Detect which cell encompasses the target text, then output its [x, y] center coordinate. 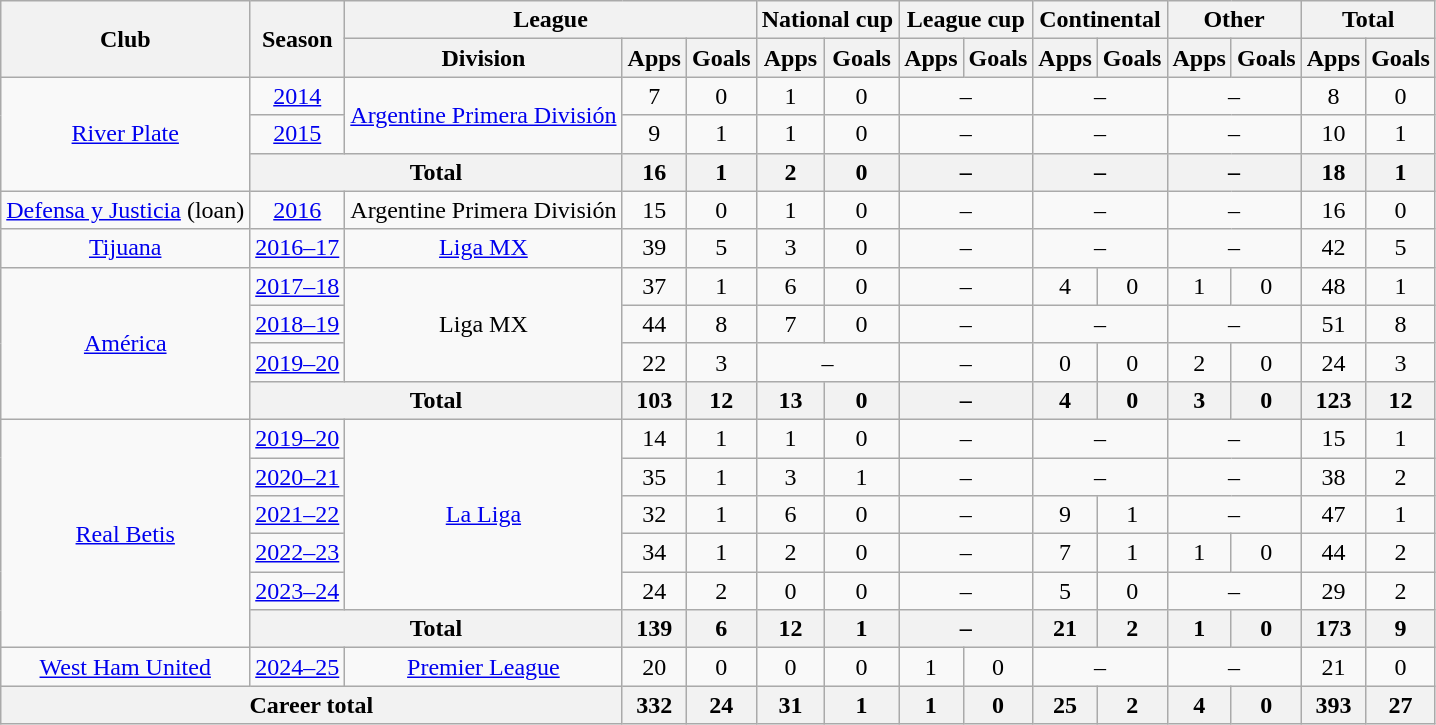
2017–18 [298, 286]
2018–19 [298, 324]
13 [790, 400]
123 [1333, 400]
29 [1333, 591]
2022–23 [298, 553]
39 [654, 248]
América [126, 343]
35 [654, 477]
173 [1333, 629]
La Liga [484, 514]
37 [654, 286]
Continental [1100, 20]
22 [654, 362]
Real Betis [126, 533]
Other [1234, 20]
Club [126, 39]
2014 [298, 96]
Tijuana [126, 248]
2023–24 [298, 591]
38 [1333, 477]
2016–17 [298, 248]
10 [1333, 134]
West Ham United [126, 667]
National cup [827, 20]
103 [654, 400]
Defensa y Justicia (loan) [126, 210]
14 [654, 438]
25 [1065, 705]
18 [1333, 172]
47 [1333, 515]
River Plate [126, 134]
31 [790, 705]
27 [1401, 705]
Division [484, 58]
32 [654, 515]
2020–21 [298, 477]
332 [654, 705]
20 [654, 667]
34 [654, 553]
2015 [298, 134]
2021–22 [298, 515]
393 [1333, 705]
League [550, 20]
139 [654, 629]
League cup [966, 20]
Career total [312, 705]
2024–25 [298, 667]
51 [1333, 324]
Premier League [484, 667]
Season [298, 39]
48 [1333, 286]
2016 [298, 210]
42 [1333, 248]
